Output the (x, y) coordinate of the center of the cell containing the given text.  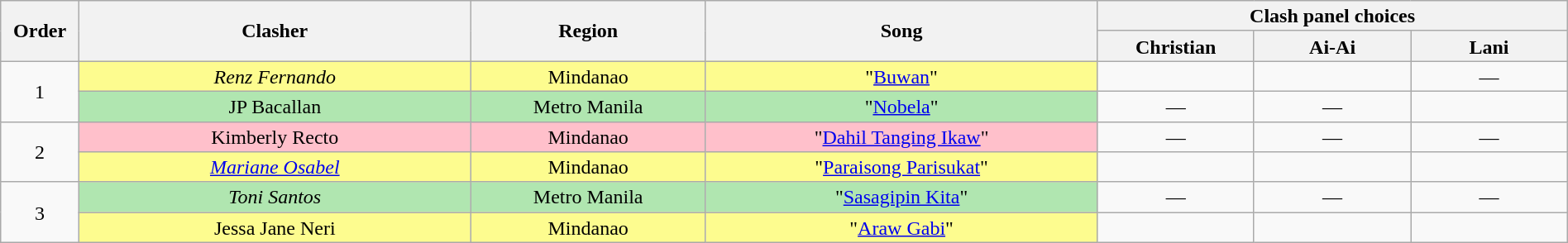
Mariane Osabel (275, 167)
Renz Fernando (275, 76)
Order (40, 31)
"Sasagipin Kita" (901, 197)
"Dahil Tanging Ikaw" (901, 137)
Toni Santos (275, 197)
Clasher (275, 31)
Jessa Jane Neri (275, 228)
"Buwan" (901, 76)
3 (40, 212)
JP Bacallan (275, 106)
"Paraisong Parisukat" (901, 167)
Clash panel choices (1332, 17)
Region (588, 31)
Ai-Ai (1331, 46)
Kimberly Recto (275, 137)
1 (40, 91)
Lani (1489, 46)
"Araw Gabi" (901, 228)
"Nobela" (901, 106)
2 (40, 152)
Christian (1176, 46)
Song (901, 31)
